For the text-containing cell, return its midpoint in [X, Y] coordinate format. 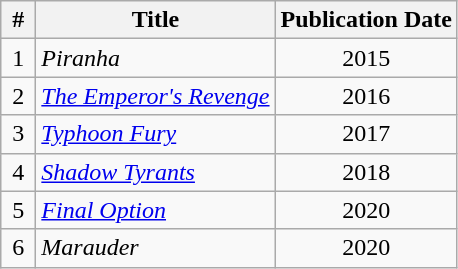
# [18, 20]
Title [156, 20]
2015 [366, 58]
2 [18, 96]
5 [18, 210]
3 [18, 134]
Publication Date [366, 20]
Marauder [156, 248]
Final Option [156, 210]
2016 [366, 96]
2017 [366, 134]
Piranha [156, 58]
Typhoon Fury [156, 134]
4 [18, 172]
Shadow Tyrants [156, 172]
The Emperor's Revenge [156, 96]
2018 [366, 172]
6 [18, 248]
1 [18, 58]
